Return [x, y] of the center of cell containing provided text 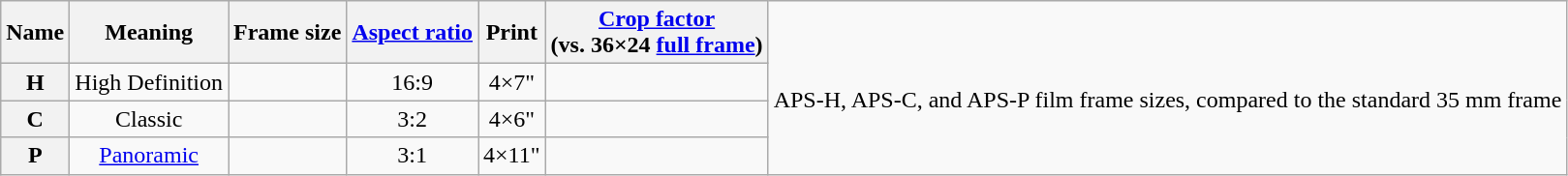
High Definition [149, 82]
C [35, 119]
Classic [149, 119]
Crop factor(vs. 36×24 full frame) [657, 33]
APS-H, APS-C, and APS-P film frame sizes, compared to the standard 35 mm frame [1168, 87]
Meaning [149, 33]
H [35, 82]
P [35, 156]
4×11" [512, 156]
Print [512, 33]
3:2 [413, 119]
4×7" [512, 82]
3:1 [413, 156]
Panoramic [149, 156]
16:9 [413, 82]
Name [35, 33]
Aspect ratio [413, 33]
4×6" [512, 119]
Frame size [288, 33]
